Find where the given text appears and provide that cell's center as [X, Y] coordinate. 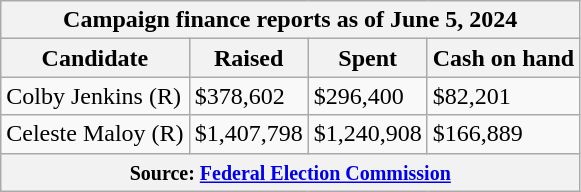
Spent [368, 58]
Candidate [95, 58]
$378,602 [248, 96]
Colby Jenkins (R) [95, 96]
$296,400 [368, 96]
$166,889 [503, 134]
$1,240,908 [368, 134]
$82,201 [503, 96]
Source: Federal Election Commission [290, 172]
Campaign finance reports as of June 5, 2024 [290, 20]
$1,407,798 [248, 134]
Cash on hand [503, 58]
Raised [248, 58]
Celeste Maloy (R) [95, 134]
